Scan for the cell matching the given text and deliver its [X, Y] coordinate at center. 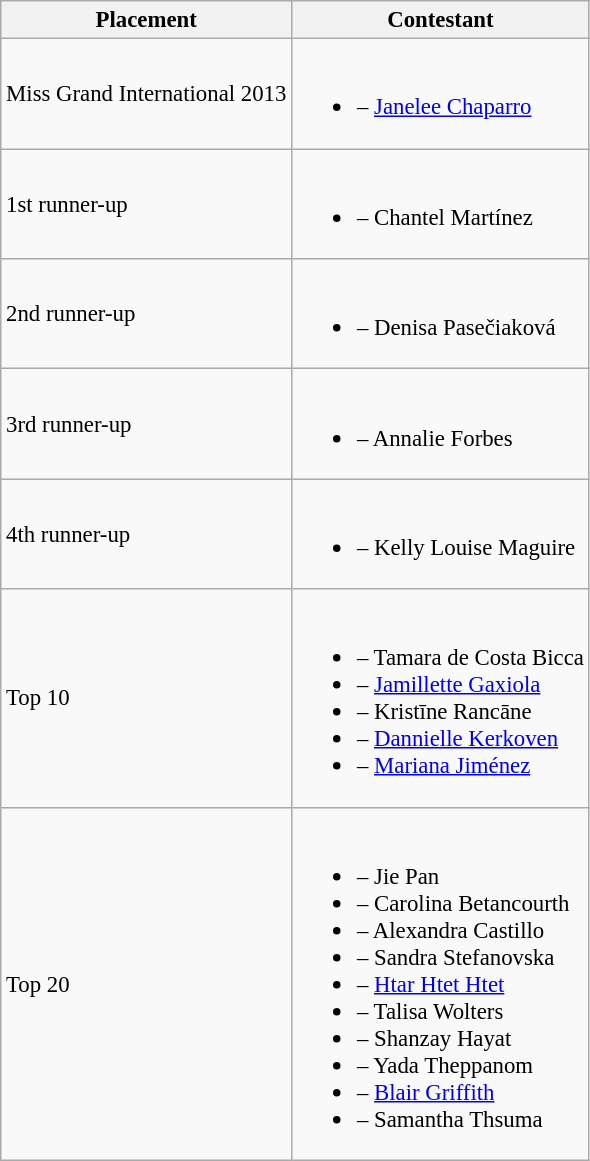
Placement [146, 20]
Contestant [441, 20]
– Annalie Forbes [441, 424]
Top 10 [146, 698]
– Kelly Louise Maguire [441, 534]
3rd runner-up [146, 424]
– Tamara de Costa Bicca – Jamillette Gaxiola – Kristīne Rancāne – Dannielle Kerkoven – Mariana Jiménez [441, 698]
4th runner-up [146, 534]
1st runner-up [146, 204]
2nd runner-up [146, 314]
– Denisa Pasečiaková [441, 314]
– Janelee Chaparro [441, 94]
Miss Grand International 2013 [146, 94]
Top 20 [146, 984]
– Chantel Martínez [441, 204]
